For the text-containing cell, return its midpoint in (x, y) coordinate format. 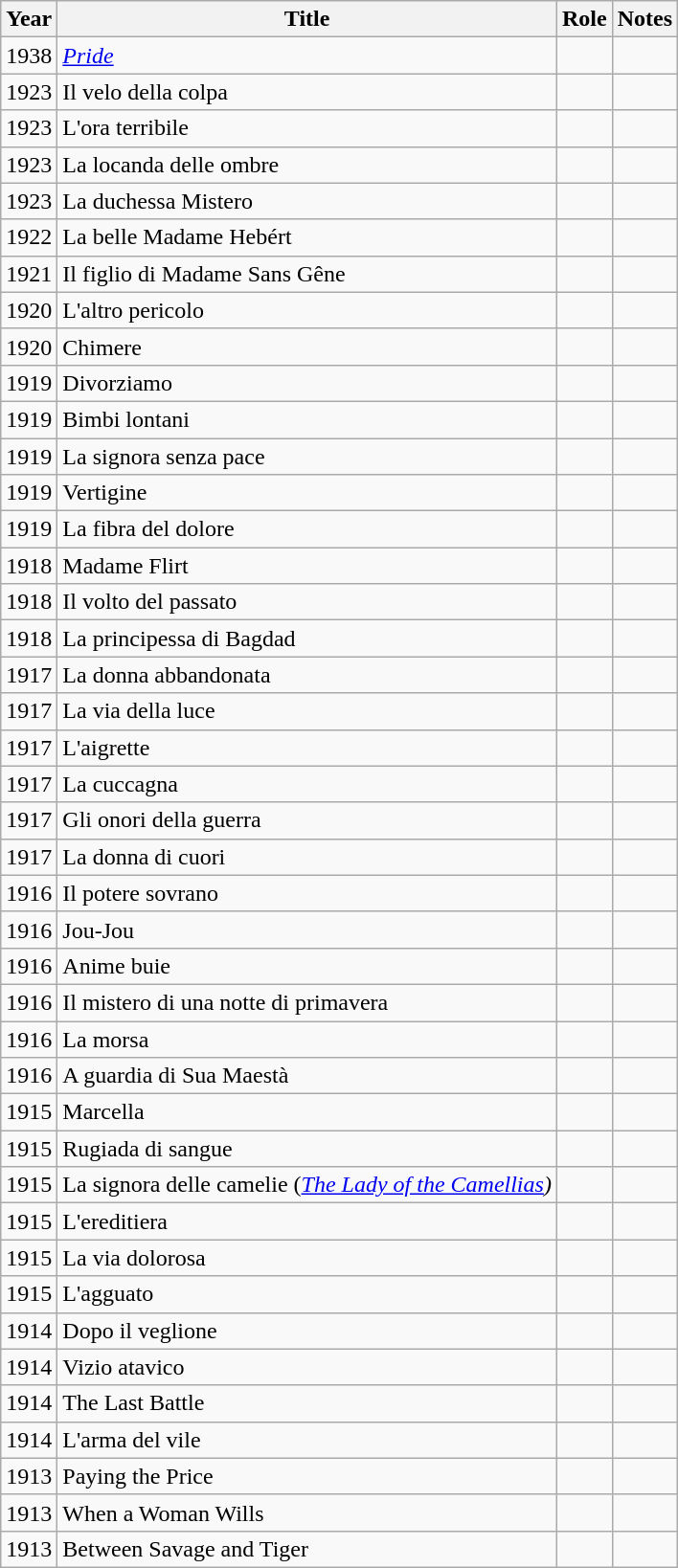
La via della luce (307, 711)
Vertigine (307, 493)
La donna di cuori (307, 857)
Paying the Price (307, 1476)
Madame Flirt (307, 566)
La cuccagna (307, 784)
1921 (29, 274)
1922 (29, 237)
L'aigrette (307, 748)
La signora senza pace (307, 457)
La morsa (307, 1039)
L'altro pericolo (307, 310)
Pride (307, 56)
When a Woman Wills (307, 1512)
Divorziamo (307, 383)
La duchessa Mistero (307, 201)
La locanda delle ombre (307, 165)
Il figlio di Madame Sans Gêne (307, 274)
Il velo della colpa (307, 92)
La principessa di Bagdad (307, 638)
Title (307, 19)
Marcella (307, 1112)
Il potere sovrano (307, 893)
Rugiada di sangue (307, 1149)
Dopo il veglione (307, 1331)
La donna abbandonata (307, 675)
Il volto del passato (307, 602)
Il mistero di una notte di primavera (307, 1002)
Vizio atavico (307, 1367)
1938 (29, 56)
La via dolorosa (307, 1258)
Notes (644, 19)
Anime buie (307, 966)
A guardia di Sua Maestà (307, 1076)
L'agguato (307, 1294)
La signora delle camelie (The Lady of the Camellias) (307, 1185)
The Last Battle (307, 1403)
L'ora terribile (307, 128)
Year (29, 19)
Bimbi lontani (307, 419)
L'arma del vile (307, 1440)
Gli onori della guerra (307, 820)
Role (584, 19)
Jou-Jou (307, 930)
Between Savage and Tiger (307, 1549)
La fibra del dolore (307, 529)
La belle Madame Hebért (307, 237)
L'ereditiera (307, 1221)
Chimere (307, 347)
